Pinpoint the cell where the given text exists, returning its (x, y) midpoint coordinate. 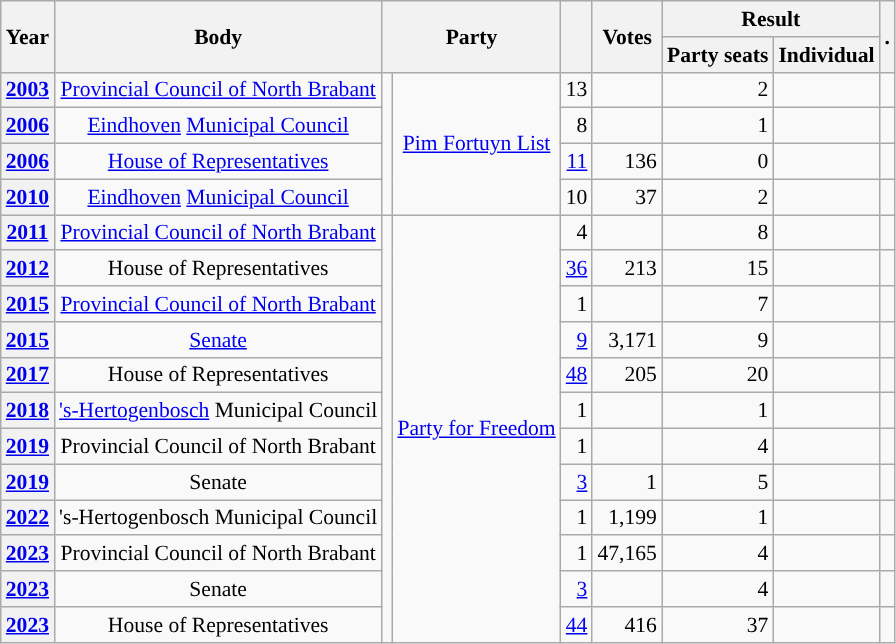
2022 (28, 518)
Result (771, 19)
213 (626, 269)
. (888, 36)
11 (577, 162)
Year (28, 36)
36 (577, 269)
416 (626, 625)
Individual (826, 55)
2011 (28, 233)
2003 (28, 90)
10 (577, 197)
136 (626, 162)
Body (218, 36)
5 (718, 482)
2010 (28, 197)
2018 (28, 411)
48 (577, 375)
7 (718, 304)
20 (718, 375)
47,165 (626, 554)
Party for Freedom (476, 429)
2012 (28, 269)
44 (577, 625)
3,171 (626, 340)
2017 (28, 375)
13 (577, 90)
1,199 (626, 518)
0 (718, 162)
Party seats (718, 55)
Party (472, 36)
Votes (626, 36)
205 (626, 375)
Pim Fortuyn List (476, 143)
15 (718, 269)
